Detect which cell encompasses the target text, then output its (X, Y) center coordinate. 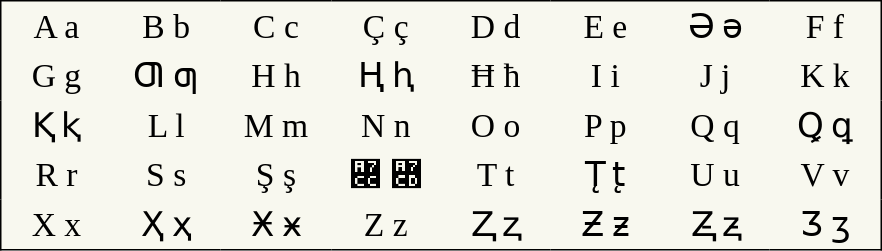
J j (715, 76)
Ҳ ҳ (166, 225)
L l (166, 125)
K k (826, 76)
Ⱬ̵ ⱬ̵ (715, 225)
B b (166, 26)
C c (276, 26)
Ƣ ƣ (166, 76)
S s (166, 175)
G g (56, 76)
R r (56, 175)
O o (496, 125)
M m (276, 125)
Ⱬ ⱬ (496, 225)
Ⱨ ⱨ (386, 76)
F f (826, 26)
Ә ә (715, 26)
Ş ş (276, 175)
A a (56, 26)
Ⱪ ⱪ (56, 125)
P p (605, 125)
V v (826, 175)
I i (605, 76)
U u (715, 175)
N n (386, 125)
X x (56, 225)
T t (496, 175)
Ӡ ӡ (826, 225)
Ƶ ƶ (605, 225)
Ç ç (386, 26)
D d (496, 26)
H h (276, 76)
Ӿ ӿ (276, 225)
Z z (386, 225)
T̨ t̨ (605, 175)
E e (605, 26)
Ꟍ ꟍ (386, 175)
Ħ ħ (496, 76)
Ꝗ ꝗ (826, 125)
Q q (715, 125)
